Return (x, y) of the center of cell containing provided text 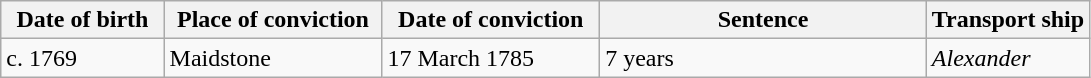
7 years (764, 58)
Transport ship (1008, 20)
17 March 1785 (491, 58)
Alexander (1008, 58)
Place of conviction (273, 20)
Date of birth (82, 20)
Maidstone (273, 58)
Sentence (764, 20)
c. 1769 (82, 58)
Date of conviction (491, 20)
